Determine the [x, y] coordinate at the center of the cell enclosing the given text.  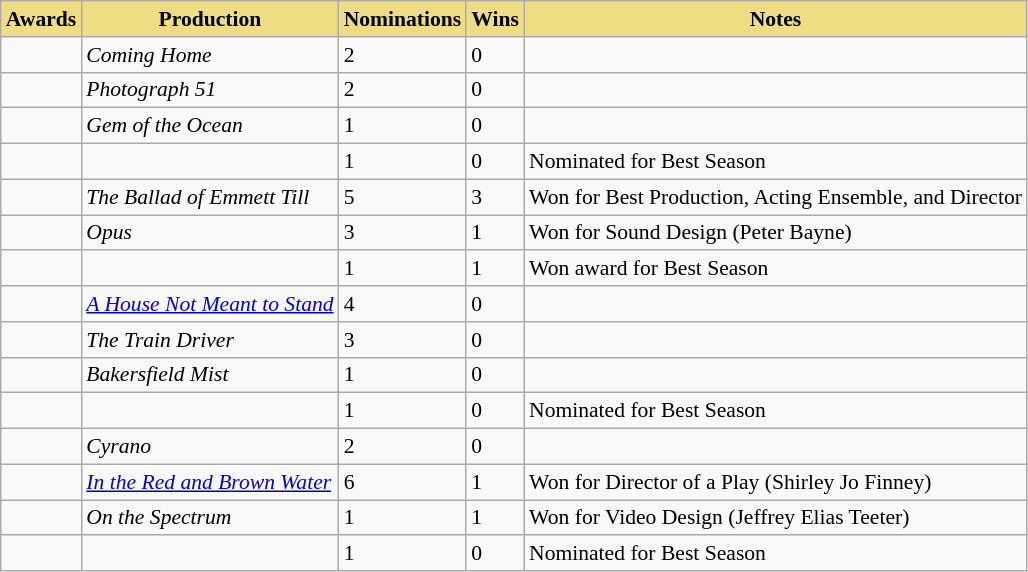
Notes [776, 19]
In the Red and Brown Water [210, 482]
Awards [41, 19]
The Ballad of Emmett Till [210, 197]
5 [403, 197]
Won award for Best Season [776, 269]
Won for Video Design (Jeffrey Elias Teeter) [776, 518]
Production [210, 19]
6 [403, 482]
On the Spectrum [210, 518]
Nominations [403, 19]
Cyrano [210, 447]
Bakersfield Mist [210, 375]
Won for Best Production, Acting Ensemble, and Director [776, 197]
Coming Home [210, 55]
Gem of the Ocean [210, 126]
Photograph 51 [210, 90]
A House Not Meant to Stand [210, 304]
4 [403, 304]
Opus [210, 233]
Won for Sound Design (Peter Bayne) [776, 233]
Won for Director of a Play (Shirley Jo Finney) [776, 482]
Wins [495, 19]
The Train Driver [210, 340]
